Extract the (x, y) coordinate from the center of the cell holding the provided text.  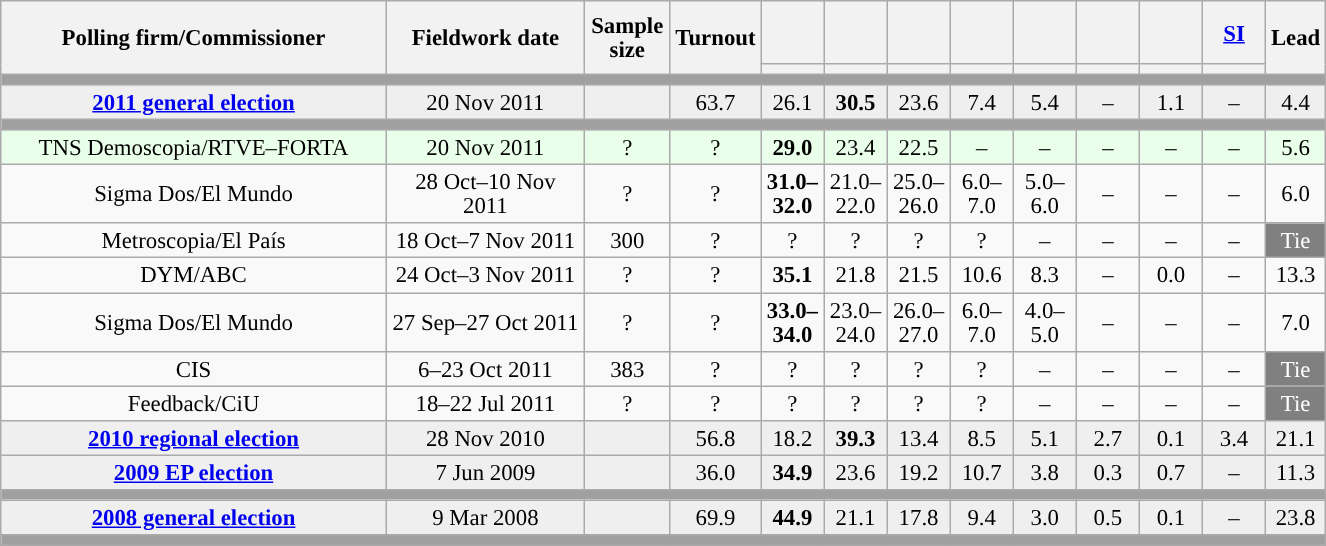
5.1 (1044, 438)
13.4 (918, 438)
2009 EP election (194, 472)
28 Oct–10 Nov 2011 (485, 194)
18.2 (792, 438)
8.5 (982, 438)
5.0–6.0 (1044, 194)
21.8 (856, 276)
28 Nov 2010 (485, 438)
23.8 (1296, 518)
5.4 (1044, 102)
69.9 (716, 518)
21.5 (918, 276)
DYM/ABC (194, 276)
0.0 (1170, 276)
2008 general election (194, 518)
63.7 (716, 102)
27 Sep–27 Oct 2011 (485, 322)
36.0 (716, 472)
8.3 (1044, 276)
4.4 (1296, 102)
31.0–32.0 (792, 194)
0.3 (1108, 472)
13.3 (1296, 276)
SI (1234, 32)
5.6 (1296, 148)
23.4 (856, 148)
Fieldwork date (485, 38)
29.0 (792, 148)
23.0–24.0 (856, 322)
34.9 (792, 472)
39.3 (856, 438)
7 Jun 2009 (485, 472)
383 (627, 368)
TNS Demoscopia/RTVE–FORTA (194, 148)
30.5 (856, 102)
3.4 (1234, 438)
Metroscopia/El País (194, 242)
3.8 (1044, 472)
6–23 Oct 2011 (485, 368)
300 (627, 242)
2010 regional election (194, 438)
26.0–27.0 (918, 322)
3.0 (1044, 518)
22.5 (918, 148)
Feedback/CiU (194, 404)
35.1 (792, 276)
56.8 (716, 438)
10.7 (982, 472)
44.9 (792, 518)
Sample size (627, 38)
0.7 (1170, 472)
7.4 (982, 102)
9.4 (982, 518)
9 Mar 2008 (485, 518)
21.0–22.0 (856, 194)
6.0 (1296, 194)
7.0 (1296, 322)
Turnout (716, 38)
33.0–34.0 (792, 322)
CIS (194, 368)
0.5 (1108, 518)
11.3 (1296, 472)
Lead (1296, 38)
17.8 (918, 518)
2011 general election (194, 102)
18 Oct–7 Nov 2011 (485, 242)
26.1 (792, 102)
10.6 (982, 276)
4.0–5.0 (1044, 322)
Polling firm/Commissioner (194, 38)
2.7 (1108, 438)
19.2 (918, 472)
1.1 (1170, 102)
25.0–26.0 (918, 194)
24 Oct–3 Nov 2011 (485, 276)
18–22 Jul 2011 (485, 404)
